Capture the cell that displays the provided text and extract its (X, Y) central coordinate. 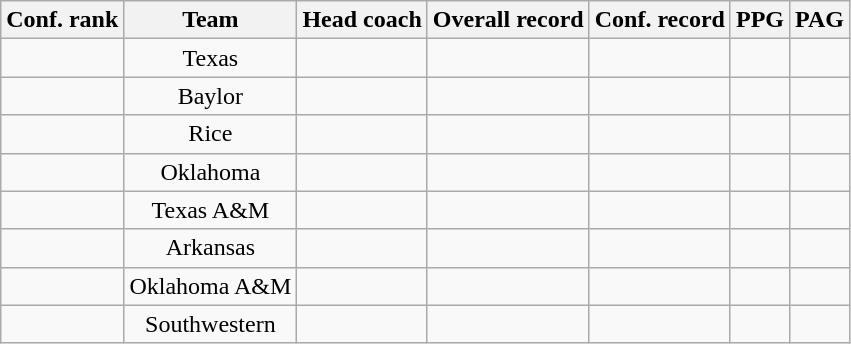
PPG (760, 20)
Conf. rank (62, 20)
Texas A&M (210, 210)
Team (210, 20)
PAG (820, 20)
Conf. record (660, 20)
Oklahoma (210, 172)
Baylor (210, 96)
Texas (210, 58)
Overall record (508, 20)
Oklahoma A&M (210, 286)
Arkansas (210, 248)
Head coach (362, 20)
Southwestern (210, 324)
Rice (210, 134)
